Locate the cell with the specified text and output its (x, y) center coordinate. 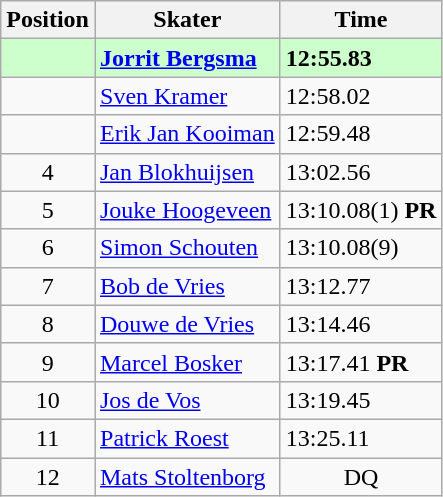
7 (48, 286)
Jan Blokhuijsen (187, 172)
13:10.08(9) (361, 248)
Jouke Hoogeveen (187, 210)
8 (48, 324)
12 (48, 477)
13:17.41 PR (361, 362)
12:55.83 (361, 58)
DQ (361, 477)
Sven Kramer (187, 96)
Jos de Vos (187, 400)
11 (48, 438)
Patrick Roest (187, 438)
10 (48, 400)
Douwe de Vries (187, 324)
Skater (187, 20)
Marcel Bosker (187, 362)
13:19.45 (361, 400)
Time (361, 20)
13:25.11 (361, 438)
13:12.77 (361, 286)
Simon Schouten (187, 248)
12:59.48 (361, 134)
6 (48, 248)
13:10.08(1) PR (361, 210)
Bob de Vries (187, 286)
12:58.02 (361, 96)
Mats Stoltenborg (187, 477)
9 (48, 362)
Position (48, 20)
13:02.56 (361, 172)
5 (48, 210)
Jorrit Bergsma (187, 58)
13:14.46 (361, 324)
Erik Jan Kooiman (187, 134)
4 (48, 172)
